Find where the given text appears and provide that cell's center as (x, y) coordinate. 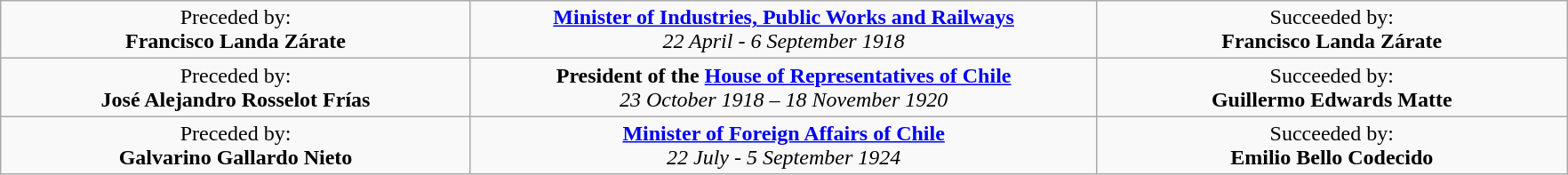
Succeeded by:Francisco Landa Zárate (1332, 30)
Minister of Industries, Public Works and Railways22 April - 6 September 1918 (784, 30)
Preceded by:Francisco Landa Zárate (236, 30)
President of the House of Representatives of Chile23 October 1918 – 18 November 1920 (784, 87)
Preceded by:Galvarino Gallardo Nieto (236, 146)
Succeeded by:Emilio Bello Codecido (1332, 146)
Preceded by:José Alejandro Rosselot Frías (236, 87)
Succeeded by:Guillermo Edwards Matte (1332, 87)
Minister of Foreign Affairs of Chile22 July - 5 September 1924 (784, 146)
